Provide the (x, y) coordinate of the cell's center where the given text is located.  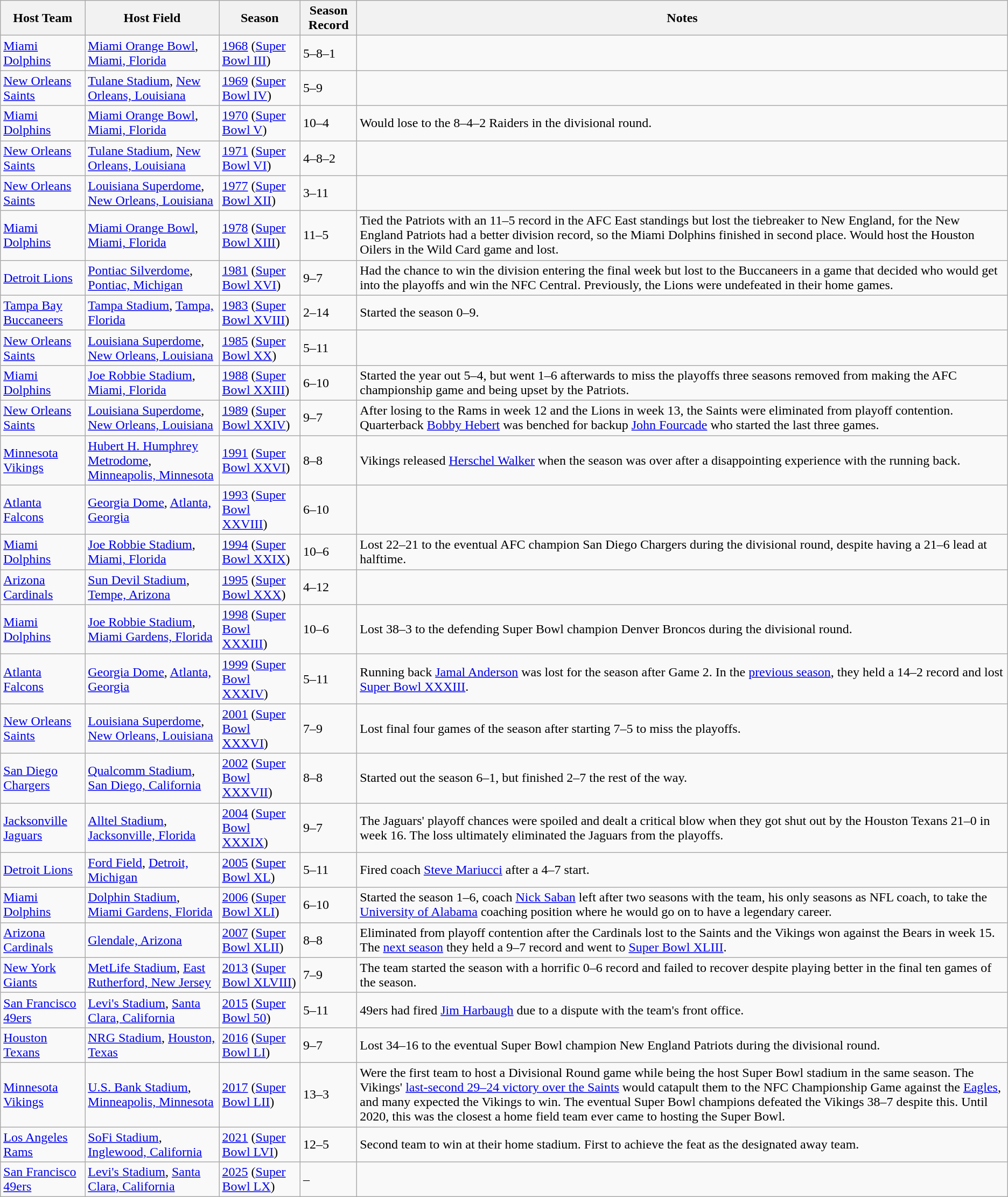
1993 (Super Bowl XXVIII) (260, 510)
Running back Jamal Anderson was lost for the season after Game 2. In the previous season, they held a 14–2 record and lost Super Bowl XXXIII. (683, 679)
2001 (Super Bowl XXXVI) (260, 729)
Jacksonville Jaguars (43, 828)
2015 (Super Bowl 50) (260, 1010)
Glendale, Arizona (152, 940)
2–14 (328, 312)
4–8–2 (328, 158)
Vikings released Herschel Walker when the season was over after a disappointing experience with the running back. (683, 460)
10–4 (328, 123)
1985 (Super Bowl XX) (260, 348)
Tampa Stadium, Tampa, Florida (152, 312)
MetLife Stadium, East Rutherford, New Jersey (152, 975)
5–8–1 (328, 53)
2004 (Super Bowl XXXIX) (260, 828)
Fired coach Steve Mariucci after a 4–7 start. (683, 870)
San Diego Chargers (43, 778)
11–5 (328, 235)
3–11 (328, 193)
Season (260, 18)
Second team to win at their home stadium. First to achieve the feat as the designated away team. (683, 1144)
Los Angeles Rams (43, 1144)
1989 (Super Bowl XXIV) (260, 418)
1969 (Super Bowl IV) (260, 88)
Notes (683, 18)
2017 (Super Bowl LII) (260, 1094)
2016 (Super Bowl LI) (260, 1045)
1978 (Super Bowl XIII) (260, 235)
1971 (Super Bowl VI) (260, 158)
Hubert H. Humphrey Metrodome, Minneapolis, Minnesota (152, 460)
1983 (Super Bowl XVIII) (260, 312)
2013 (Super Bowl XLVIII) (260, 975)
Host Field (152, 18)
1968 (Super Bowl III) (260, 53)
SoFi Stadium, Inglewood, California (152, 1144)
13–3 (328, 1094)
5–9 (328, 88)
Host Team (43, 18)
1991 (Super Bowl XXVI) (260, 460)
1995 (Super Bowl XXX) (260, 587)
1988 (Super Bowl XXIII) (260, 382)
Dolphin Stadium, Miami Gardens, Florida (152, 905)
Tampa Bay Buccaneers (43, 312)
1981 (Super Bowl XVI) (260, 278)
Sun Devil Stadium, Tempe, Arizona (152, 587)
The team started the season with a horrific 0–6 record and failed to recover despite playing better in the final ten games of the season. (683, 975)
Started out the season 6–1, but finished 2–7 the rest of the way. (683, 778)
New York Giants (43, 975)
2025 (Super Bowl LX) (260, 1179)
Lost 34–16 to the eventual Super Bowl champion New England Patriots during the divisional round. (683, 1045)
Alltel Stadium, Jacksonville, Florida (152, 828)
Started the season 0–9. (683, 312)
Ford Field, Detroit, Michigan (152, 870)
NRG Stadium, Houston, Texas (152, 1045)
2007 (Super Bowl XLII) (260, 940)
Lost 38–3 to the defending Super Bowl champion Denver Broncos during the divisional round. (683, 629)
Would lose to the 8–4–2 Raiders in the divisional round. (683, 123)
2021 (Super Bowl LVI) (260, 1144)
2006 (Super Bowl XLI) (260, 905)
Pontiac Silverdome, Pontiac, Michigan (152, 278)
Joe Robbie Stadium, Miami Gardens, Florida (152, 629)
1998 (Super Bowl XXXIII) (260, 629)
2005 (Super Bowl XL) (260, 870)
U.S. Bank Stadium, Minneapolis, Minnesota (152, 1094)
12–5 (328, 1144)
49ers had fired Jim Harbaugh due to a dispute with the team's front office. (683, 1010)
2002 (Super Bowl XXXVII) (260, 778)
1999 (Super Bowl XXXIV) (260, 679)
Season Record (328, 18)
Houston Texans (43, 1045)
1977 (Super Bowl XII) (260, 193)
Qualcomm Stadium, San Diego, California (152, 778)
– (328, 1179)
1994 (Super Bowl XXIX) (260, 552)
4–12 (328, 587)
Lost final four games of the season after starting 7–5 to miss the playoffs. (683, 729)
Lost 22–21 to the eventual AFC champion San Diego Chargers during the divisional round, despite having a 21–6 lead at halftime. (683, 552)
1970 (Super Bowl V) (260, 123)
